Determine the (X, Y) coordinate at the center of the cell enclosing the given text.  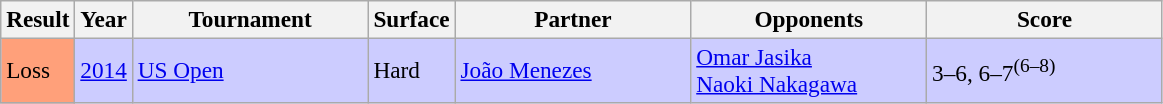
Tournament (250, 19)
2014 (104, 70)
João Menezes (573, 70)
Partner (573, 19)
Hard (412, 70)
Year (104, 19)
Score (1045, 19)
US Open (250, 70)
Opponents (809, 19)
Surface (412, 19)
3–6, 6–7(6–8) (1045, 70)
Result (38, 19)
Omar Jasika Naoki Nakagawa (809, 70)
Loss (38, 70)
